Locate the cell with the specified text and output its (x, y) center coordinate. 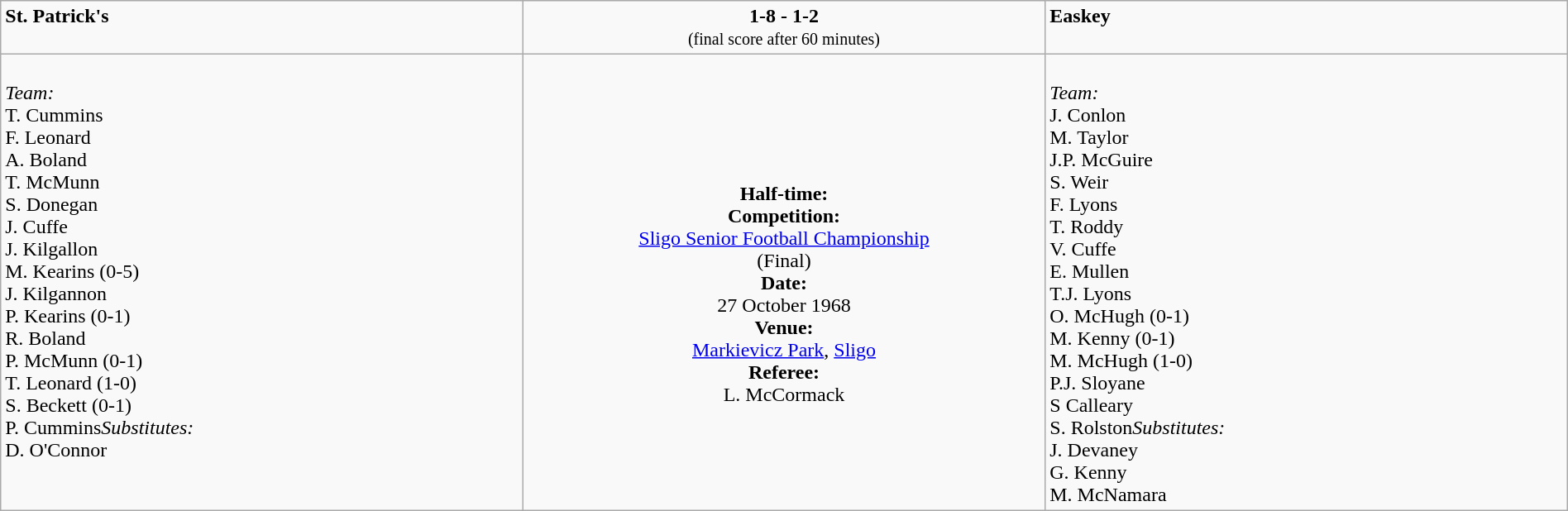
St. Patrick's (262, 28)
Easkey (1307, 28)
1-8 - 1-2(final score after 60 minutes) (784, 28)
Half-time:Competition:Sligo Senior Football Championship(Final)Date:27 October 1968Venue:Markievicz Park, SligoReferee:L. McCormack (784, 283)
